Identify which cell holds the provided text, then report its [X, Y] central coordinate. 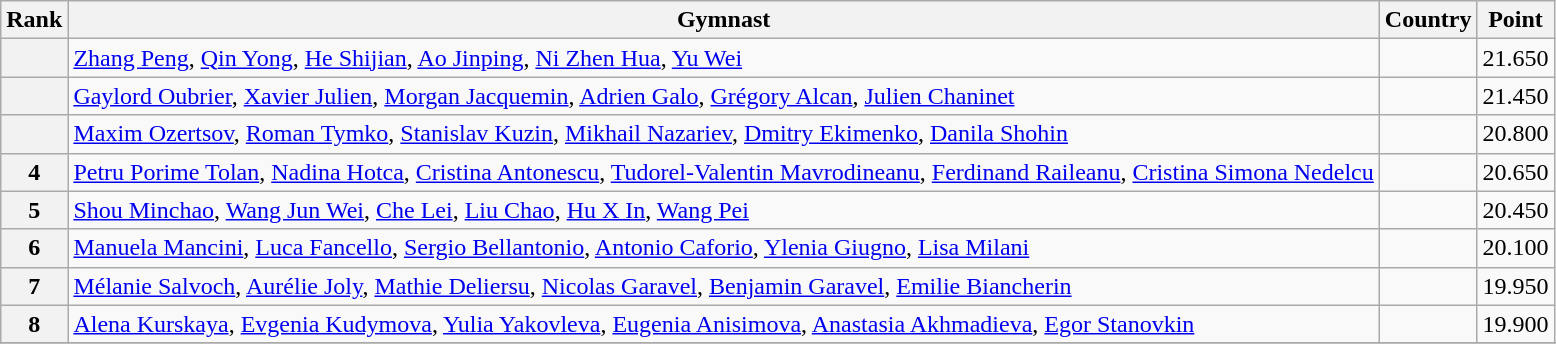
21.450 [1516, 96]
Gymnast [724, 20]
19.900 [1516, 324]
Zhang Peng, Qin Yong, He Shijian, Ao Jinping, Ni Zhen Hua, Yu Wei [724, 58]
21.650 [1516, 58]
7 [34, 286]
Shou Minchao, Wang Jun Wei, Che Lei, Liu Chao, Hu X In, Wang Pei [724, 210]
20.650 [1516, 172]
Gaylord Oubrier, Xavier Julien, Morgan Jacquemin, Adrien Galo, Grégory Alcan, Julien Chaninet [724, 96]
20.450 [1516, 210]
19.950 [1516, 286]
20.800 [1516, 134]
Manuela Mancini, Luca Fancello, Sergio Bellantonio, Antonio Caforio, Ylenia Giugno, Lisa Milani [724, 248]
20.100 [1516, 248]
Country [1428, 20]
6 [34, 248]
Rank [34, 20]
5 [34, 210]
Maxim Ozertsov, Roman Tymko, Stanislav Kuzin, Mikhail Nazariev, Dmitry Ekimenko, Danila Shohin [724, 134]
8 [34, 324]
Mélanie Salvoch, Aurélie Joly, Mathie Deliersu, Nicolas Garavel, Benjamin Garavel, Emilie Biancherin [724, 286]
Point [1516, 20]
4 [34, 172]
Alena Kurskaya, Evgenia Kudymova, Yulia Yakovleva, Eugenia Anisimova, Anastasia Akhmadieva, Egor Stanovkin [724, 324]
Petru Porime Tolan, Nadina Hotca, Cristina Antonescu, Tudorel-Valentin Mavrodineanu, Ferdinand Raileanu, Cristina Simona Nedelcu [724, 172]
